Detect which cell encompasses the target text, then output its (X, Y) center coordinate. 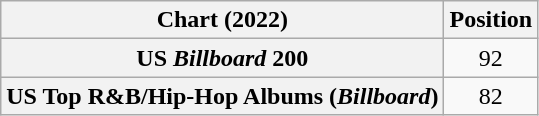
92 (491, 58)
Position (491, 20)
US Top R&B/Hip-Hop Albums (Billboard) (222, 96)
82 (491, 96)
Chart (2022) (222, 20)
US Billboard 200 (222, 58)
